Return the (X, Y) coordinate for the center point of the cell that contains the specified text.  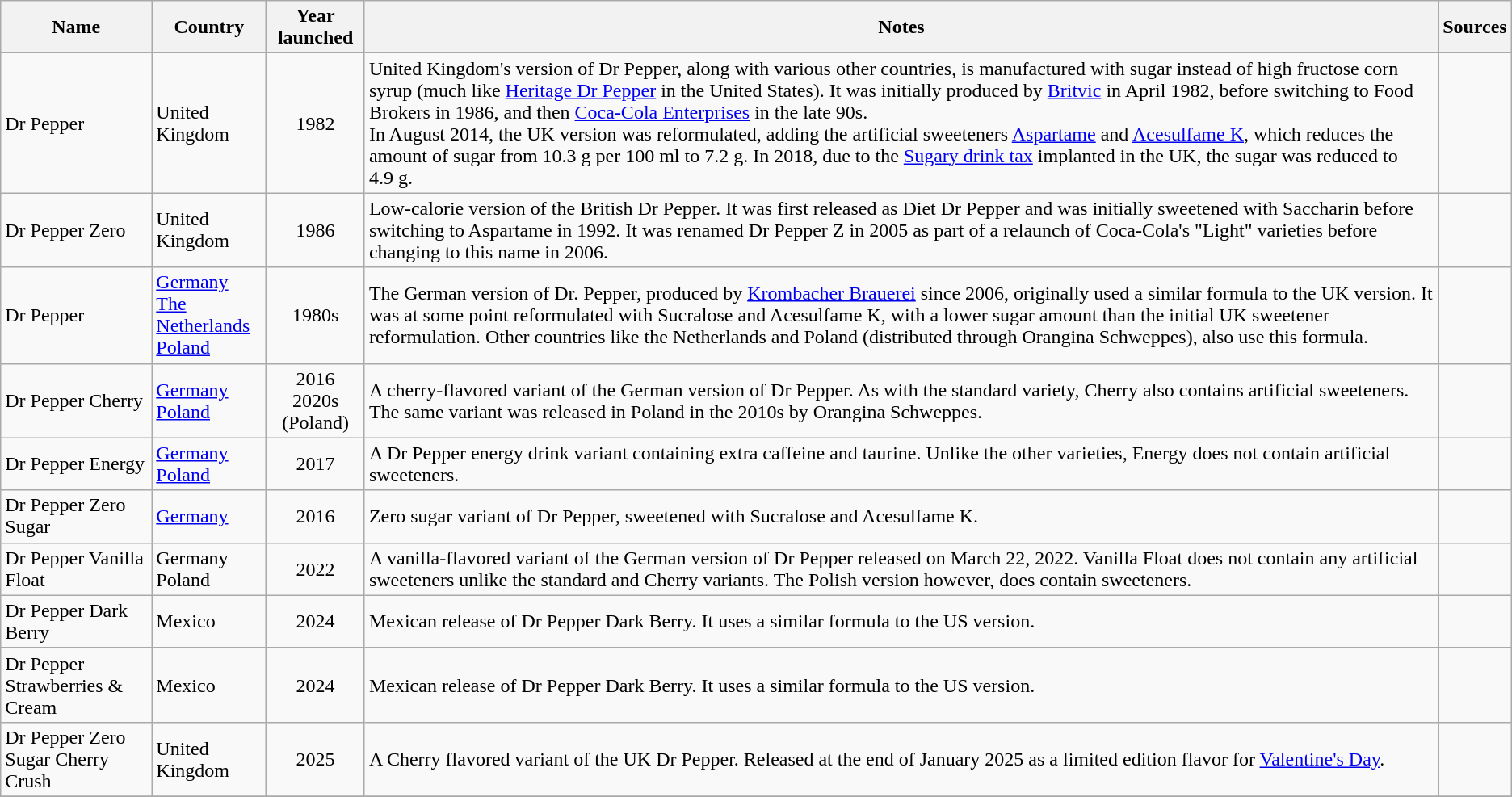
Dr Pepper Zero Sugar Cherry Crush (76, 759)
2017 (316, 464)
Dr Pepper Dark Berry (76, 622)
Name (76, 27)
2016 (316, 517)
Dr Pepper Zero (76, 230)
Yearlaunched (316, 27)
Dr Pepper Zero Sugar (76, 517)
A Cherry flavored variant of the UK Dr Pepper. Released at the end of January 2025 as a limited edition flavor for Valentine's Day. (901, 759)
1982 (316, 123)
Dr Pepper Vanilla Float (76, 568)
Dr Pepper Strawberries & Cream (76, 685)
1986 (316, 230)
Germany (209, 517)
1980s (316, 315)
2022 (316, 568)
Notes (901, 27)
Sources (1475, 27)
Zero sugar variant of Dr Pepper, sweetened with Sucralose and Acesulfame K. (901, 517)
Country (209, 27)
Dr Pepper Energy (76, 464)
20162020s (Poland) (316, 401)
GermanyThe NetherlandsPoland (209, 315)
A Dr Pepper energy drink variant containing extra caffeine and taurine. Unlike the other varieties, Energy does not contain artificial sweeteners. (901, 464)
Dr Pepper Cherry (76, 401)
2025 (316, 759)
